Return the [x, y] coordinate for the center point of the cell that contains the specified text.  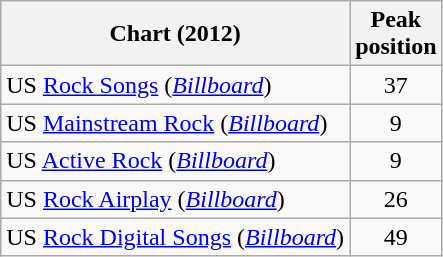
Chart (2012) [176, 34]
US Rock Digital Songs (Billboard) [176, 237]
US Active Rock (Billboard) [176, 161]
49 [396, 237]
37 [396, 85]
US Rock Songs (Billboard) [176, 85]
US Rock Airplay (Billboard) [176, 199]
Peakposition [396, 34]
26 [396, 199]
US Mainstream Rock (Billboard) [176, 123]
